Capture the cell that displays the provided text and extract its [x, y] central coordinate. 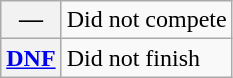
Did not compete [146, 20]
DNF [31, 58]
Did not finish [146, 58]
— [31, 20]
